From the cell containing the given text, extract its center point as [x, y] coordinate. 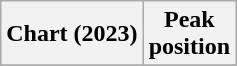
Peakposition [189, 34]
Chart (2023) [72, 34]
